Pinpoint the cell where the given text exists, returning its (X, Y) midpoint coordinate. 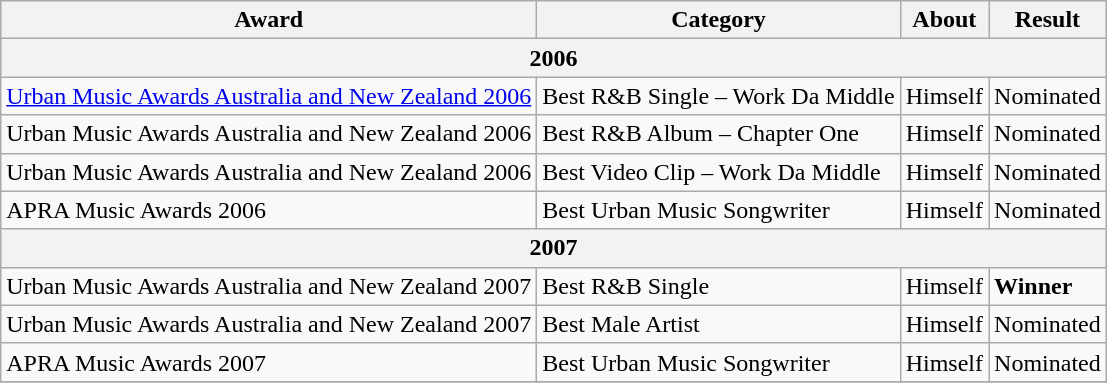
Best R&B Single (718, 286)
Result (1048, 20)
APRA Music Awards 2007 (269, 362)
Award (269, 20)
Best Video Clip – Work Da Middle (718, 172)
2007 (554, 248)
2006 (554, 58)
Best R&B Album – Chapter One (718, 134)
Winner (1048, 286)
Best R&B Single – Work Da Middle (718, 96)
Category (718, 20)
About (944, 20)
Best Male Artist (718, 324)
APRA Music Awards 2006 (269, 210)
